Pinpoint the cell where the given text exists, returning its [x, y] midpoint coordinate. 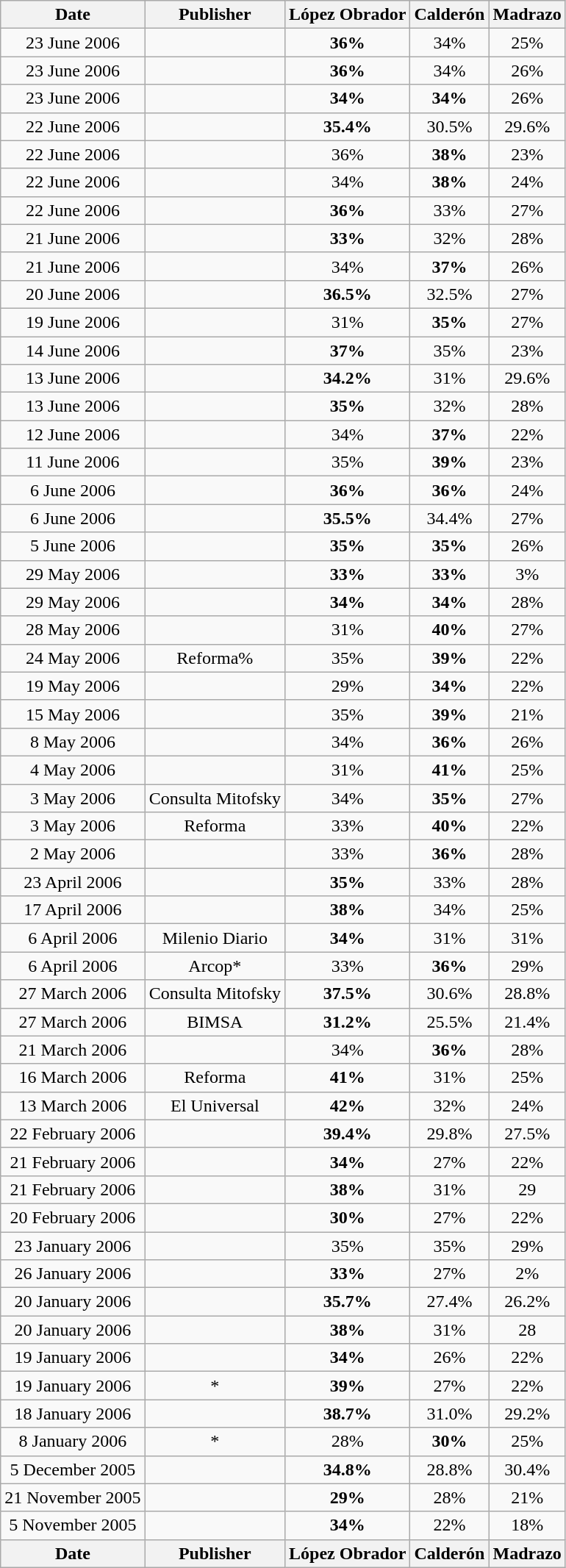
12 June 2006 [73, 434]
21 November 2005 [73, 1497]
8 May 2006 [73, 742]
35.4% [348, 126]
23 January 2006 [73, 1246]
15 May 2006 [73, 714]
28 May 2006 [73, 630]
30.4% [527, 1469]
14 June 2006 [73, 351]
2 May 2006 [73, 854]
29.2% [527, 1414]
8 January 2006 [73, 1442]
36.5% [348, 294]
29 [527, 1189]
28 [527, 1330]
18 January 2006 [73, 1414]
3% [527, 574]
22 February 2006 [73, 1134]
13 March 2006 [73, 1106]
37.5% [348, 994]
23 April 2006 [73, 882]
35.7% [348, 1302]
20 June 2006 [73, 294]
5 December 2005 [73, 1469]
42% [348, 1106]
20 February 2006 [73, 1217]
24 May 2006 [73, 658]
17 April 2006 [73, 910]
19 May 2006 [73, 686]
32.5% [450, 294]
30.5% [450, 126]
31.2% [348, 1022]
21.4% [527, 1022]
27.4% [450, 1302]
21 March 2006 [73, 1050]
34.2% [348, 379]
2% [527, 1274]
Arcop* [215, 966]
27.5% [527, 1134]
26.2% [527, 1302]
Reforma% [215, 658]
16 March 2006 [73, 1078]
BIMSA [215, 1022]
34.4% [450, 518]
19 June 2006 [73, 322]
29.8% [450, 1134]
El Universal [215, 1106]
5 June 2006 [73, 546]
4 May 2006 [73, 770]
5 November 2005 [73, 1525]
26 January 2006 [73, 1274]
Milenio Diario [215, 938]
39.4% [348, 1134]
25.5% [450, 1022]
31.0% [450, 1414]
11 June 2006 [73, 462]
38.7% [348, 1414]
30.6% [450, 994]
35.5% [348, 518]
34.8% [348, 1469]
18% [527, 1525]
